Provide the [X, Y] coordinate of the cell's center where the given text is located.  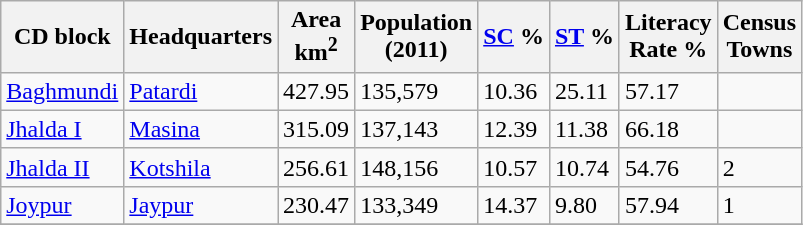
Areakm2 [316, 37]
SC % [514, 37]
Patardi [201, 91]
10.74 [584, 167]
Jaypur [201, 205]
Kotshila [201, 167]
230.47 [316, 205]
11.38 [584, 129]
14.37 [514, 205]
427.95 [316, 91]
2 [759, 167]
256.61 [316, 167]
Baghmundi [62, 91]
12.39 [514, 129]
1 [759, 205]
137,143 [416, 129]
Masina [201, 129]
Population(2011) [416, 37]
CensusTowns [759, 37]
Joypur [62, 205]
133,349 [416, 205]
Literacy Rate % [668, 37]
66.18 [668, 129]
57.94 [668, 205]
25.11 [584, 91]
ST % [584, 37]
Headquarters [201, 37]
Jhalda I [62, 129]
10.36 [514, 91]
Jhalda II [62, 167]
57.17 [668, 91]
9.80 [584, 205]
315.09 [316, 129]
10.57 [514, 167]
135,579 [416, 91]
148,156 [416, 167]
CD block [62, 37]
54.76 [668, 167]
